Extract the (x, y) coordinate from the center of the cell holding the provided text.  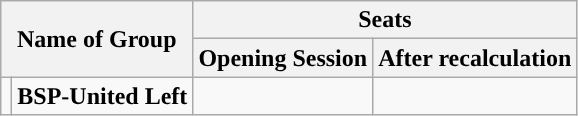
Name of Group (97, 39)
Opening Session (283, 58)
BSP-United Left (102, 96)
Seats (385, 20)
After recalculation (475, 58)
